Pinpoint the cell where the given text exists, returning its (x, y) midpoint coordinate. 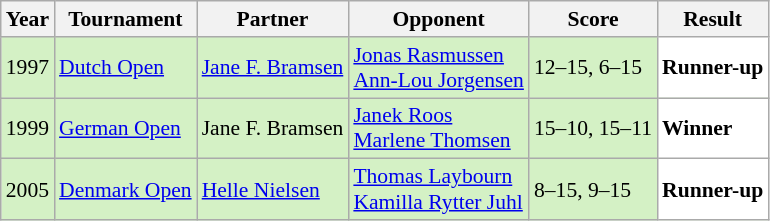
Opponent (438, 19)
Janek Roos Marlene Thomsen (438, 128)
Helle Nielsen (273, 190)
12–15, 6–15 (593, 68)
Result (712, 19)
Thomas Laybourn Kamilla Rytter Juhl (438, 190)
8–15, 9–15 (593, 190)
1997 (28, 68)
Year (28, 19)
Tournament (126, 19)
2005 (28, 190)
Partner (273, 19)
Score (593, 19)
Dutch Open (126, 68)
Jonas Rasmussen Ann-Lou Jorgensen (438, 68)
Denmark Open (126, 190)
15–10, 15–11 (593, 128)
Winner (712, 128)
1999 (28, 128)
German Open (126, 128)
